Find where the given text appears and provide that cell's center as [X, Y] coordinate. 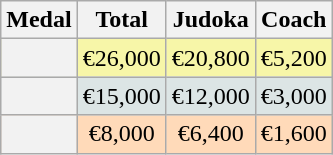
€3,000 [294, 96]
€26,000 [122, 58]
Coach [294, 20]
€5,200 [294, 58]
Medal [39, 20]
€1,600 [294, 134]
€6,400 [210, 134]
€12,000 [210, 96]
€20,800 [210, 58]
€15,000 [122, 96]
Judoka [210, 20]
Total [122, 20]
€8,000 [122, 134]
